Determine the [x, y] coordinate at the center of the cell enclosing the given text.  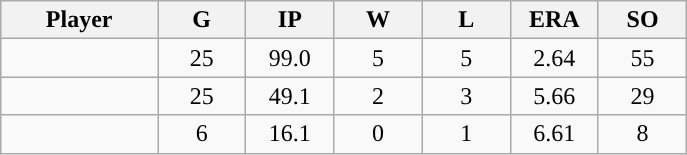
6 [202, 134]
1 [466, 134]
2 [378, 96]
2.64 [554, 58]
99.0 [290, 58]
49.1 [290, 96]
W [378, 20]
8 [642, 134]
0 [378, 134]
SO [642, 20]
ERA [554, 20]
16.1 [290, 134]
3 [466, 96]
Player [80, 20]
5.66 [554, 96]
G [202, 20]
IP [290, 20]
6.61 [554, 134]
29 [642, 96]
55 [642, 58]
L [466, 20]
